Provide the [x, y] coordinate of the cell's center where the given text is located.  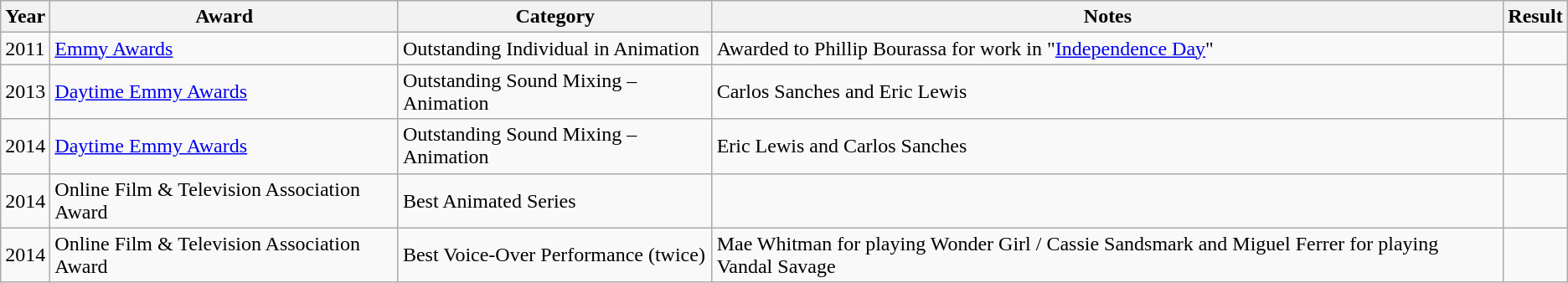
Eric Lewis and Carlos Sanches [1107, 146]
2011 [25, 49]
Emmy Awards [224, 49]
Result [1535, 17]
Outstanding Individual in Animation [554, 49]
Mae Whitman for playing Wonder Girl / Cassie Sandsmark and Miguel Ferrer for playing Vandal Savage [1107, 255]
2013 [25, 92]
Year [25, 17]
Award [224, 17]
Awarded to Phillip Bourassa for work in "Independence Day" [1107, 49]
Best Voice-Over Performance (twice) [554, 255]
Best Animated Series [554, 201]
Notes [1107, 17]
Category [554, 17]
Carlos Sanches and Eric Lewis [1107, 92]
